Extract the [X, Y] coordinate from the center of the cell holding the provided text.  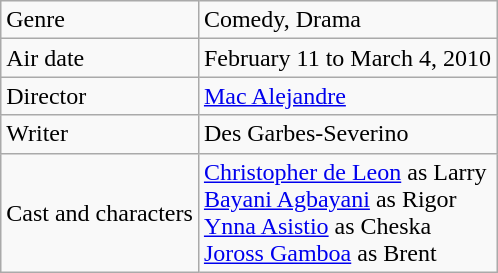
Des Garbes-Severino [347, 134]
Comedy, Drama [347, 20]
Writer [100, 134]
Christopher de Leon as LarryBayani Agbayani as RigorYnna Asistio as CheskaJoross Gamboa as Brent [347, 212]
Director [100, 96]
Air date [100, 58]
Mac Alejandre [347, 96]
Cast and characters [100, 212]
February 11 to March 4, 2010 [347, 58]
Genre [100, 20]
